Find where the given text appears and provide that cell's center as (x, y) coordinate. 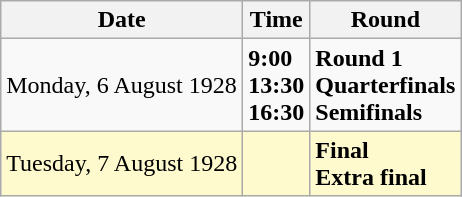
Date (122, 20)
Round 1QuarterfinalsSemifinals (386, 85)
FinalExtra final (386, 164)
9:0013:3016:30 (276, 85)
Tuesday, 7 August 1928 (122, 164)
Monday, 6 August 1928 (122, 85)
Round (386, 20)
Time (276, 20)
